Identify which cell holds the provided text, then report its (X, Y) central coordinate. 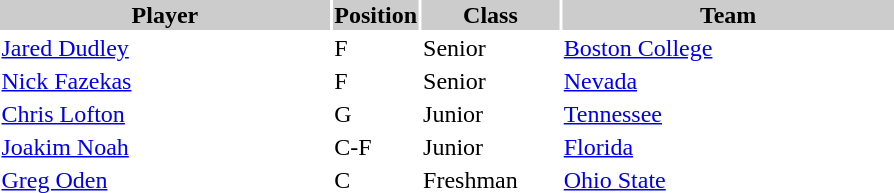
Florida (728, 147)
Player (165, 15)
G (376, 114)
Chris Lofton (165, 114)
Team (728, 15)
Tennessee (728, 114)
Boston College (728, 48)
Joakim Noah (165, 147)
Jared Dudley (165, 48)
C-F (376, 147)
Nick Fazekas (165, 81)
Class (491, 15)
Position (376, 15)
Nevada (728, 81)
